Provide the [x, y] coordinate of the cell's center where the given text is located.  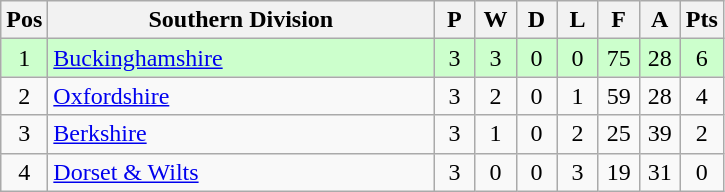
39 [660, 134]
L [578, 20]
D [536, 20]
P [454, 20]
Pos [24, 20]
F [618, 20]
W [496, 20]
A [660, 20]
75 [618, 58]
31 [660, 172]
Oxfordshire [241, 96]
19 [618, 172]
Berkshire [241, 134]
Pts [702, 20]
59 [618, 96]
6 [702, 58]
Dorset & Wilts [241, 172]
25 [618, 134]
Southern Division [241, 20]
Buckinghamshire [241, 58]
